Pinpoint the cell where the given text exists, returning its (X, Y) midpoint coordinate. 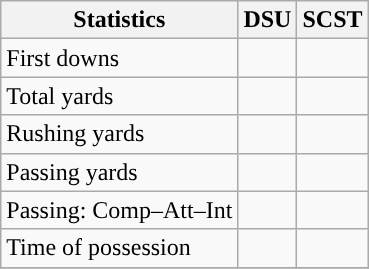
Passing: Comp–Att–Int (120, 210)
Time of possession (120, 248)
SCST (332, 20)
Total yards (120, 96)
First downs (120, 58)
Passing yards (120, 172)
Rushing yards (120, 134)
DSU (268, 20)
Statistics (120, 20)
